Find where the given text appears and provide that cell's center as (x, y) coordinate. 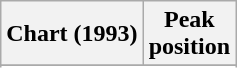
Peakposition (189, 34)
Chart (1993) (72, 34)
